Pinpoint the cell where the given text exists, returning its [X, Y] midpoint coordinate. 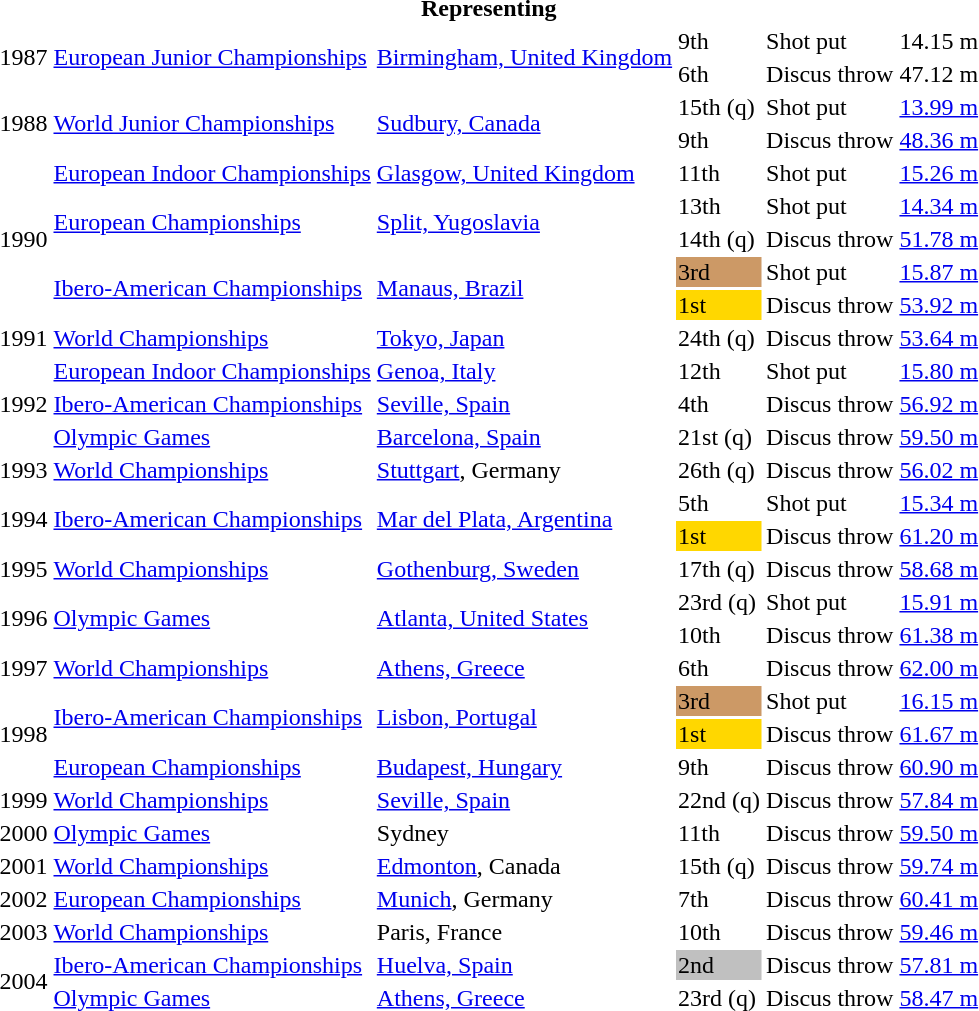
Stuttgart, Germany [524, 470]
2nd [720, 965]
26th (q) [720, 470]
Genoa, Italy [524, 371]
12th [720, 371]
Sudbury, Canada [524, 124]
17th (q) [720, 569]
Sydney [524, 833]
4th [720, 404]
Birmingham, United Kingdom [524, 58]
Budapest, Hungary [524, 767]
Tokyo, Japan [524, 338]
5th [720, 503]
Atlanta, United States [524, 618]
14th (q) [720, 239]
Barcelona, Spain [524, 437]
22nd (q) [720, 800]
Lisbon, Portugal [524, 718]
Munich, Germany [524, 899]
Paris, France [524, 932]
23rd (q) [720, 602]
Edmonton, Canada [524, 866]
Mar del Plata, Argentina [524, 520]
13th [720, 206]
Manaus, Brazil [524, 288]
Glasgow, United Kingdom [524, 173]
21st (q) [720, 437]
Split, Yugoslavia [524, 222]
24th (q) [720, 338]
World Junior Championships [212, 124]
European Junior Championships [212, 58]
Athens, Greece [524, 668]
Gothenburg, Sweden [524, 569]
Huelva, Spain [524, 965]
7th [720, 899]
